Pinpoint the cell where the given text exists, returning its [x, y] midpoint coordinate. 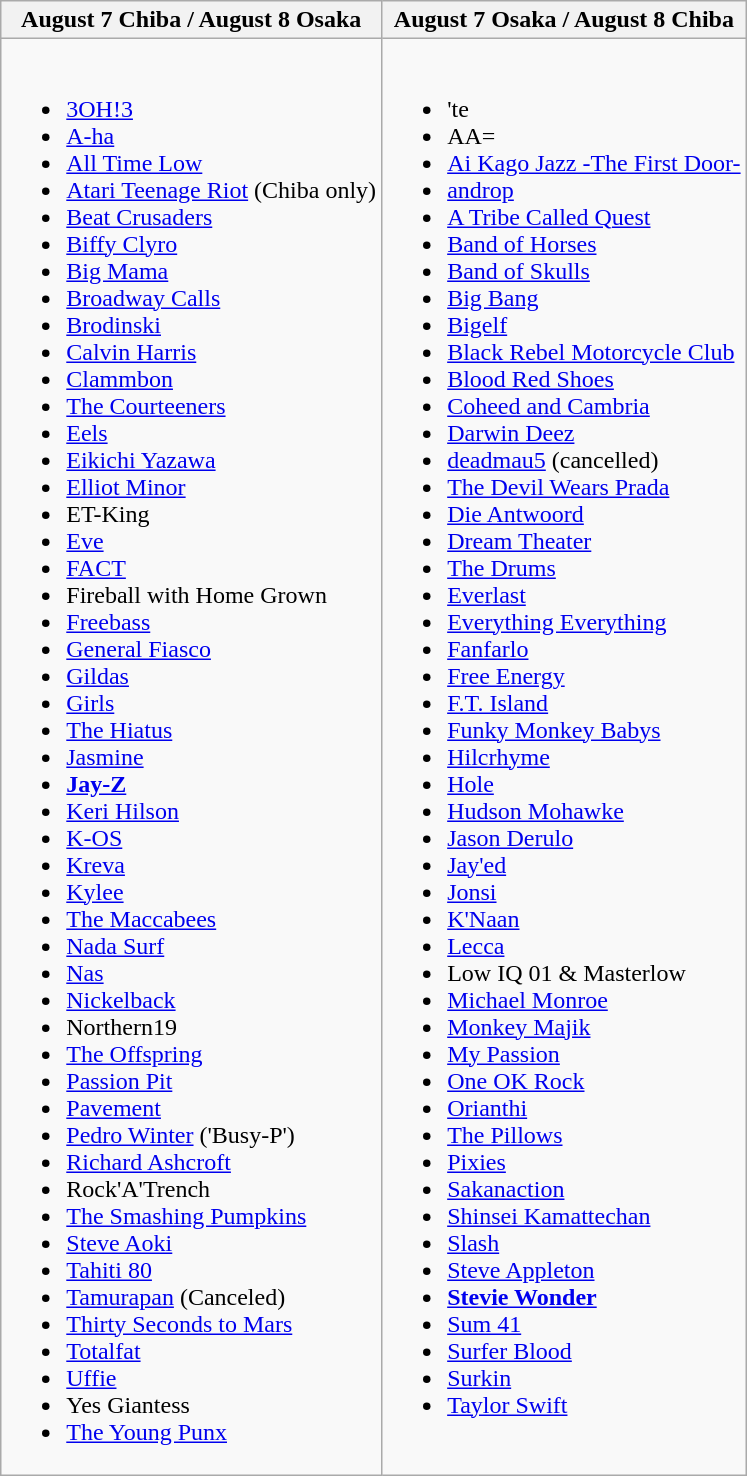
August 7 Chiba / August 8 Osaka [192, 20]
August 7 Osaka / August 8 Chiba [564, 20]
